From the cell containing the given text, extract its center point as [x, y] coordinate. 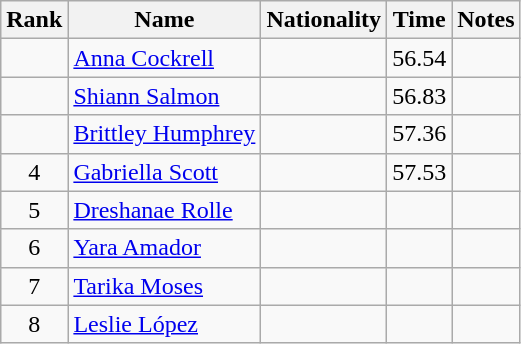
5 [34, 210]
57.53 [420, 172]
6 [34, 248]
56.54 [420, 58]
Name [164, 20]
Brittley Humphrey [164, 134]
Time [420, 20]
Dreshanae Rolle [164, 210]
56.83 [420, 96]
Shiann Salmon [164, 96]
Tarika Moses [164, 286]
Notes [486, 20]
57.36 [420, 134]
8 [34, 324]
4 [34, 172]
Gabriella Scott [164, 172]
Leslie López [164, 324]
Nationality [324, 20]
7 [34, 286]
Yara Amador [164, 248]
Rank [34, 20]
Anna Cockrell [164, 58]
